Locate the cell with the specified text and output its [x, y] center coordinate. 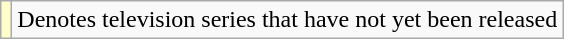
Denotes television series that have not yet been released [288, 20]
